Return [X, Y] of the center of cell containing provided text 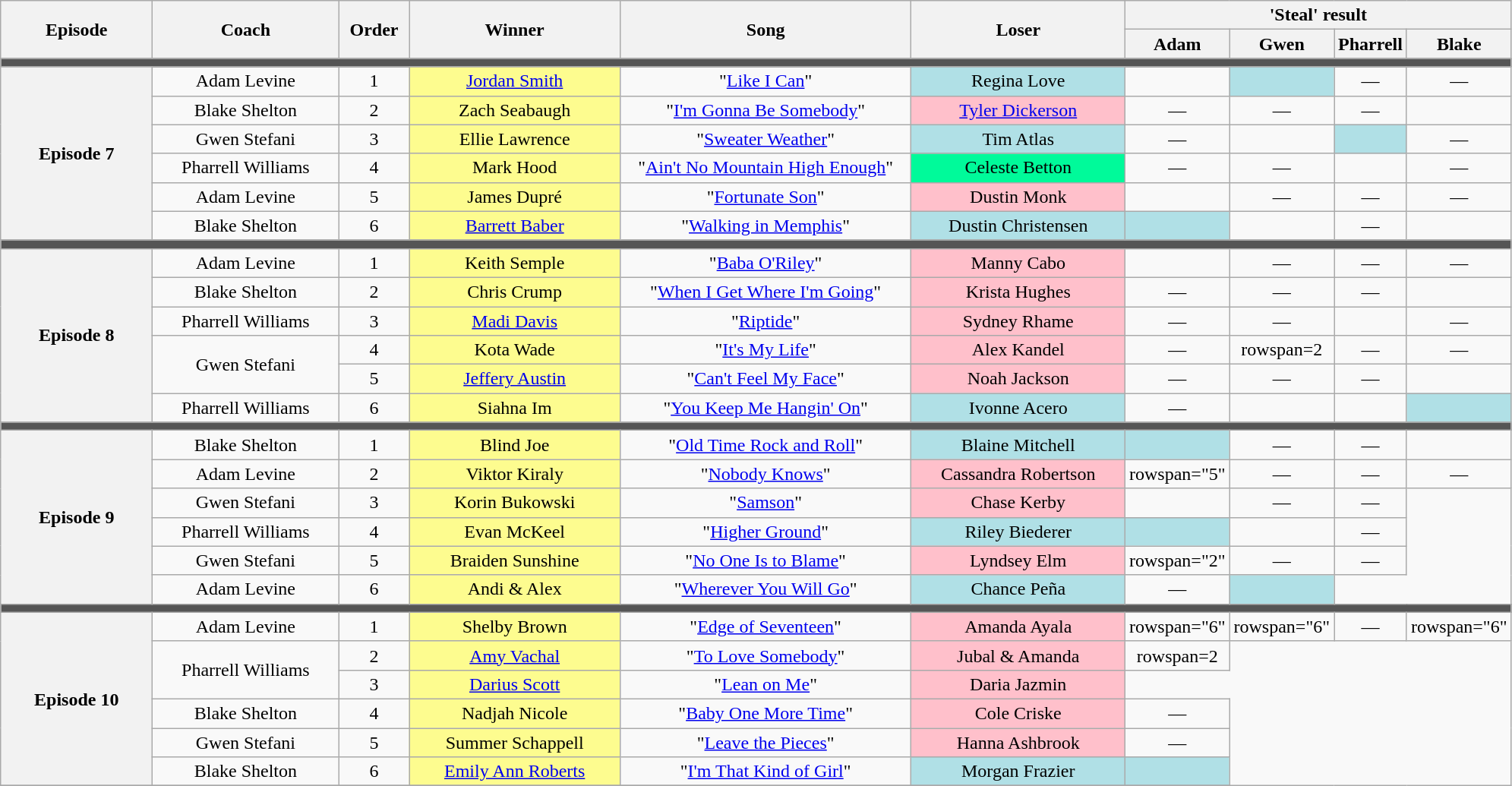
Keith Semple [515, 263]
"When I Get Where I'm Going" [765, 292]
Chris Crump [515, 292]
Episode 7 [77, 153]
"I'm That Kind of Girl" [765, 772]
Jubal & Amanda [1018, 655]
Loser [1018, 30]
"Fortunate Son" [765, 197]
Mark Hood [515, 168]
Adam [1178, 44]
Hanna Ashbrook [1018, 742]
"Baby One More Time" [765, 713]
Episode 8 [77, 335]
Shelby Brown [515, 627]
Cole Criske [1018, 713]
"Sweater Weather" [765, 139]
Evan McKeel [515, 532]
Ellie Lawrence [515, 139]
Winner [515, 30]
Andi & Alex [515, 589]
"It's My Life" [765, 350]
Jeffery Austin [515, 379]
Manny Cabo [1018, 263]
Summer Schappell [515, 742]
Gwen [1282, 44]
Barrett Baber [515, 226]
'Steal' result [1318, 15]
Tyler Dickerson [1018, 110]
Blind Joe [515, 445]
Daria Jazmin [1018, 684]
Chance Peña [1018, 589]
"Higher Ground" [765, 532]
"Riptide" [765, 321]
Alex Kandel [1018, 350]
Emily Ann Roberts [515, 772]
Korin Bukowski [515, 503]
Viktor Kiraly [515, 474]
Morgan Frazier [1018, 772]
"Ain't No Mountain High Enough" [765, 168]
Blaine Mitchell [1018, 445]
"Leave the Pieces" [765, 742]
"Walking in Memphis" [765, 226]
Order [374, 30]
rowspan="2" [1178, 560]
Kota Wade [515, 350]
"Like I Can" [765, 81]
"Old Time Rock and Roll" [765, 445]
Coach [246, 30]
Chase Kerby [1018, 503]
Ivonne Acero [1018, 408]
Tim Atlas [1018, 139]
Krista Hughes [1018, 292]
"Edge of Seventeen" [765, 627]
Amanda Ayala [1018, 627]
"Lean on Me" [765, 684]
Episode 10 [77, 699]
Dustin Christensen [1018, 226]
"Wherever You Will Go" [765, 589]
Sydney Rhame [1018, 321]
Jordan Smith [515, 81]
"No One Is to Blame" [765, 560]
Braiden Sunshine [515, 560]
Regina Love [1018, 81]
rowspan="5" [1178, 474]
"Nobody Knows" [765, 474]
Nadjah Nicole [515, 713]
Pharrell [1371, 44]
Episode [77, 30]
"To Love Somebody" [765, 655]
Song [765, 30]
Lyndsey Elm [1018, 560]
Cassandra Robertson [1018, 474]
Noah Jackson [1018, 379]
Riley Biederer [1018, 532]
"I'm Gonna Be Somebody" [765, 110]
Zach Seabaugh [515, 110]
Madi Davis [515, 321]
"Samson" [765, 503]
James Dupré [515, 197]
Dustin Monk [1018, 197]
Episode 9 [77, 517]
Amy Vachal [515, 655]
"You Keep Me Hangin' On" [765, 408]
Darius Scott [515, 684]
Blake [1459, 44]
"Can't Feel My Face" [765, 379]
Celeste Betton [1018, 168]
Siahna Im [515, 408]
"Baba O'Riley" [765, 263]
